Locate the cell with the specified text and output its [x, y] center coordinate. 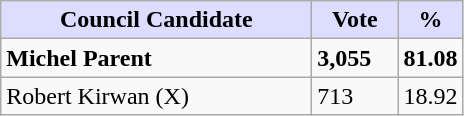
Robert Kirwan (X) [156, 96]
% [430, 20]
81.08 [430, 58]
Vote [355, 20]
18.92 [430, 96]
3,055 [355, 58]
Council Candidate [156, 20]
713 [355, 96]
Michel Parent [156, 58]
